Return (x, y) of the center of cell containing provided text 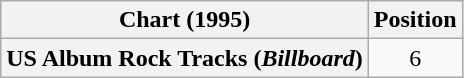
Chart (1995) (185, 20)
6 (415, 58)
Position (415, 20)
US Album Rock Tracks (Billboard) (185, 58)
